From the cell containing the given text, extract its center point as [X, Y] coordinate. 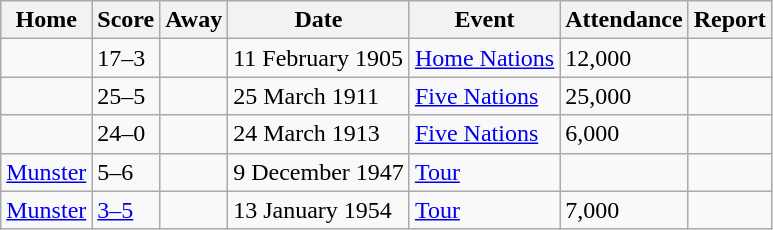
24 March 1913 [319, 134]
24–0 [126, 134]
3–5 [126, 210]
Home Nations [484, 58]
25 March 1911 [319, 96]
6,000 [624, 134]
5–6 [126, 172]
Away [194, 20]
Date [319, 20]
13 January 1954 [319, 210]
12,000 [624, 58]
Event [484, 20]
Report [730, 20]
11 February 1905 [319, 58]
17–3 [126, 58]
7,000 [624, 210]
Attendance [624, 20]
25–5 [126, 96]
Score [126, 20]
Home [46, 20]
25,000 [624, 96]
9 December 1947 [319, 172]
